Detect which cell encompasses the target text, then output its [x, y] center coordinate. 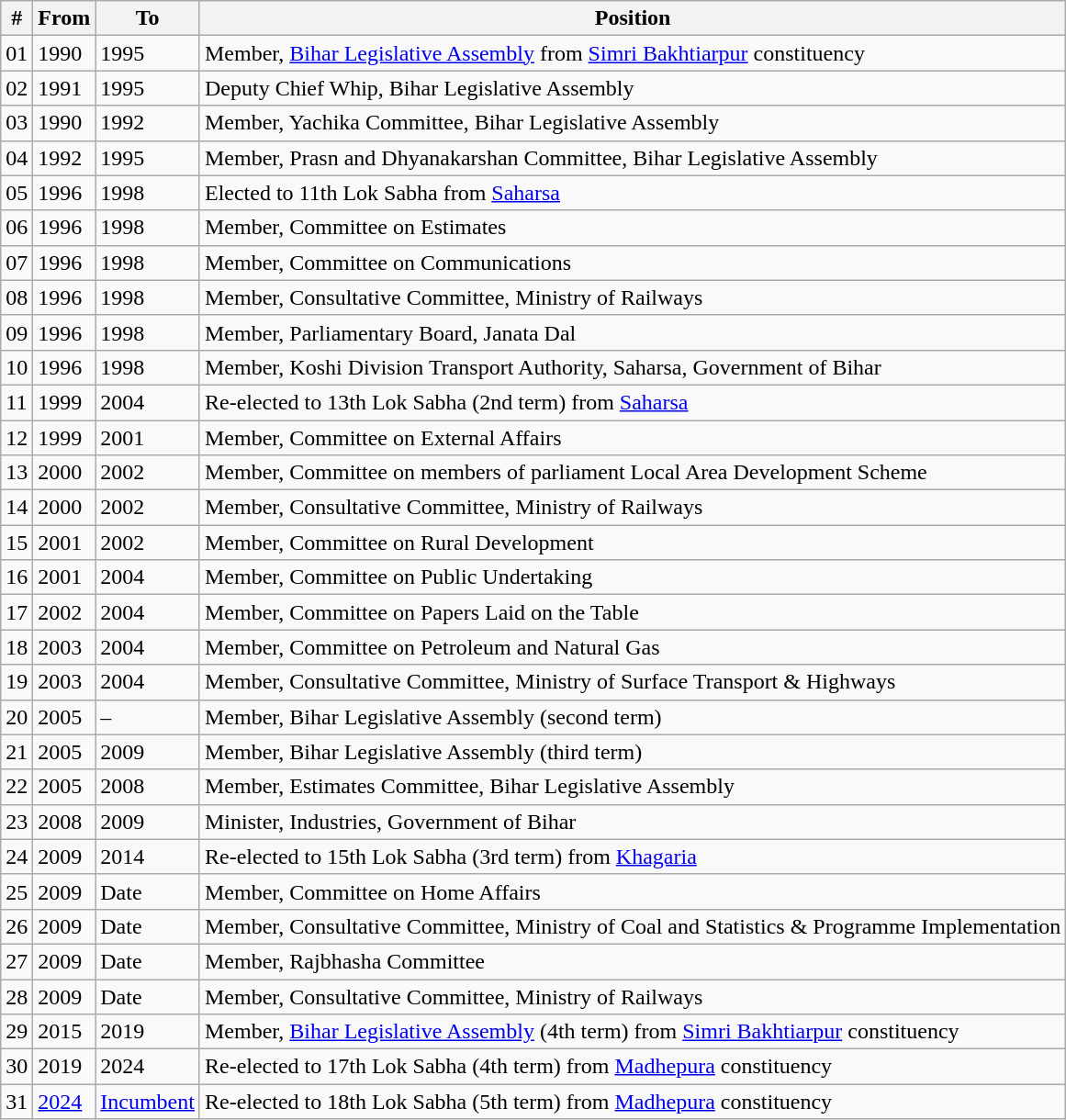
Re-elected to 15th Lok Sabha (3rd term) from Khagaria [632, 857]
To [148, 18]
21 [17, 752]
07 [17, 263]
26 [17, 926]
Member, Rajbhasha Committee [632, 961]
Incumbent [148, 1102]
– [148, 717]
Member, Committee on Home Affairs [632, 891]
# [17, 18]
Minister, Industries, Government of Bihar [632, 822]
22 [17, 787]
Member, Consultative Committee, Ministry of Surface Transport & Highways [632, 682]
Member, Consultative Committee, Ministry of Coal and Statistics & Programme Implementation [632, 926]
Deputy Chief Whip, Bihar Legislative Assembly [632, 88]
Member, Parliamentary Board, Janata Dal [632, 332]
08 [17, 297]
11 [17, 402]
31 [17, 1102]
28 [17, 996]
Member, Bihar Legislative Assembly (4th term) from Simri Bakhtiarpur constituency [632, 1032]
09 [17, 332]
Member, Committee on Public Undertaking [632, 577]
Re-elected to 17th Lok Sabha (4th term) from Madhepura constituency [632, 1067]
01 [17, 53]
1991 [64, 88]
Re-elected to 13th Lok Sabha (2nd term) from Saharsa [632, 402]
Member, Committee on External Affairs [632, 438]
Member, Bihar Legislative Assembly from Simri Bakhtiarpur constituency [632, 53]
2015 [64, 1032]
12 [17, 438]
30 [17, 1067]
Elected to 11th Lok Sabha from Saharsa [632, 193]
Member, Committee on Communications [632, 263]
Position [632, 18]
02 [17, 88]
17 [17, 612]
Member, Committee on Rural Development [632, 543]
Member, Committee on Petroleum and Natural Gas [632, 647]
2014 [148, 857]
Member, Bihar Legislative Assembly (second term) [632, 717]
24 [17, 857]
Member, Estimates Committee, Bihar Legislative Assembly [632, 787]
Re-elected to 18th Lok Sabha (5th term) from Madhepura constituency [632, 1102]
15 [17, 543]
10 [17, 367]
20 [17, 717]
Member, Committee on Papers Laid on the Table [632, 612]
18 [17, 647]
29 [17, 1032]
From [64, 18]
Member, Koshi Division Transport Authority, Saharsa, Government of Bihar [632, 367]
Member, Prasn and Dhyanakarshan Committee, Bihar Legislative Assembly [632, 158]
Member, Committee on Estimates [632, 228]
16 [17, 577]
25 [17, 891]
05 [17, 193]
Member, Yachika Committee, Bihar Legislative Assembly [632, 123]
14 [17, 508]
23 [17, 822]
Member, Bihar Legislative Assembly (third term) [632, 752]
04 [17, 158]
19 [17, 682]
Member, Committee on members of parliament Local Area Development Scheme [632, 473]
06 [17, 228]
03 [17, 123]
13 [17, 473]
27 [17, 961]
